Determine the (x, y) coordinate at the center of the cell enclosing the given text.  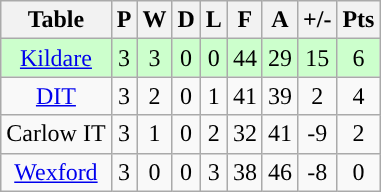
DIT (56, 96)
Pts (358, 20)
L (214, 20)
P (124, 20)
Wexford (56, 172)
15 (318, 58)
D (186, 20)
-9 (318, 134)
Carlow IT (56, 134)
39 (280, 96)
W (154, 20)
44 (244, 58)
46 (280, 172)
Kildare (56, 58)
4 (358, 96)
6 (358, 58)
-8 (318, 172)
F (244, 20)
A (280, 20)
38 (244, 172)
32 (244, 134)
29 (280, 58)
Table (56, 20)
+/- (318, 20)
